Return the (X, Y) coordinate for the center point of the cell that contains the specified text.  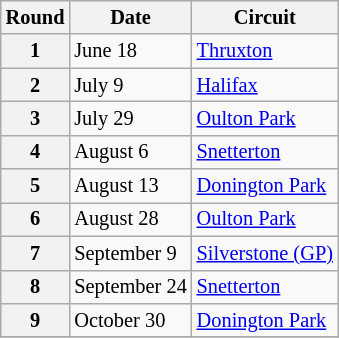
9 (36, 320)
August 28 (130, 219)
4 (36, 152)
3 (36, 118)
Round (36, 17)
2 (36, 85)
Silverstone (GP) (265, 253)
October 30 (130, 320)
August 13 (130, 186)
June 18 (130, 51)
September 9 (130, 253)
7 (36, 253)
Date (130, 17)
Halifax (265, 85)
August 6 (130, 152)
8 (36, 287)
July 29 (130, 118)
6 (36, 219)
Thruxton (265, 51)
1 (36, 51)
5 (36, 186)
Circuit (265, 17)
September 24 (130, 287)
July 9 (130, 85)
